Return the (x, y) coordinate for the center point of the cell that contains the specified text.  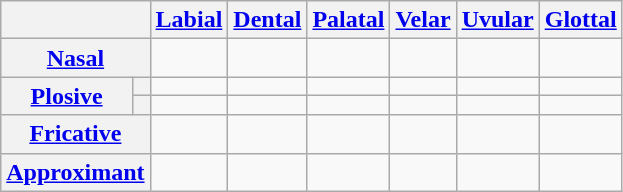
Fricative (76, 134)
Palatal (348, 20)
Nasal (76, 58)
Approximant (76, 172)
Dental (268, 20)
Plosive (67, 96)
Uvular (498, 20)
Glottal (580, 20)
Labial (189, 20)
Velar (423, 20)
